Return the [X, Y] coordinate for the center point of the cell that contains the specified text.  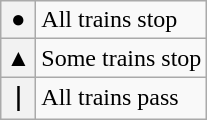
All trains pass [122, 98]
▲ [18, 58]
｜ [18, 98]
Some trains stop [122, 58]
● [18, 20]
All trains stop [122, 20]
